Locate the cell with the specified text and output its (x, y) center coordinate. 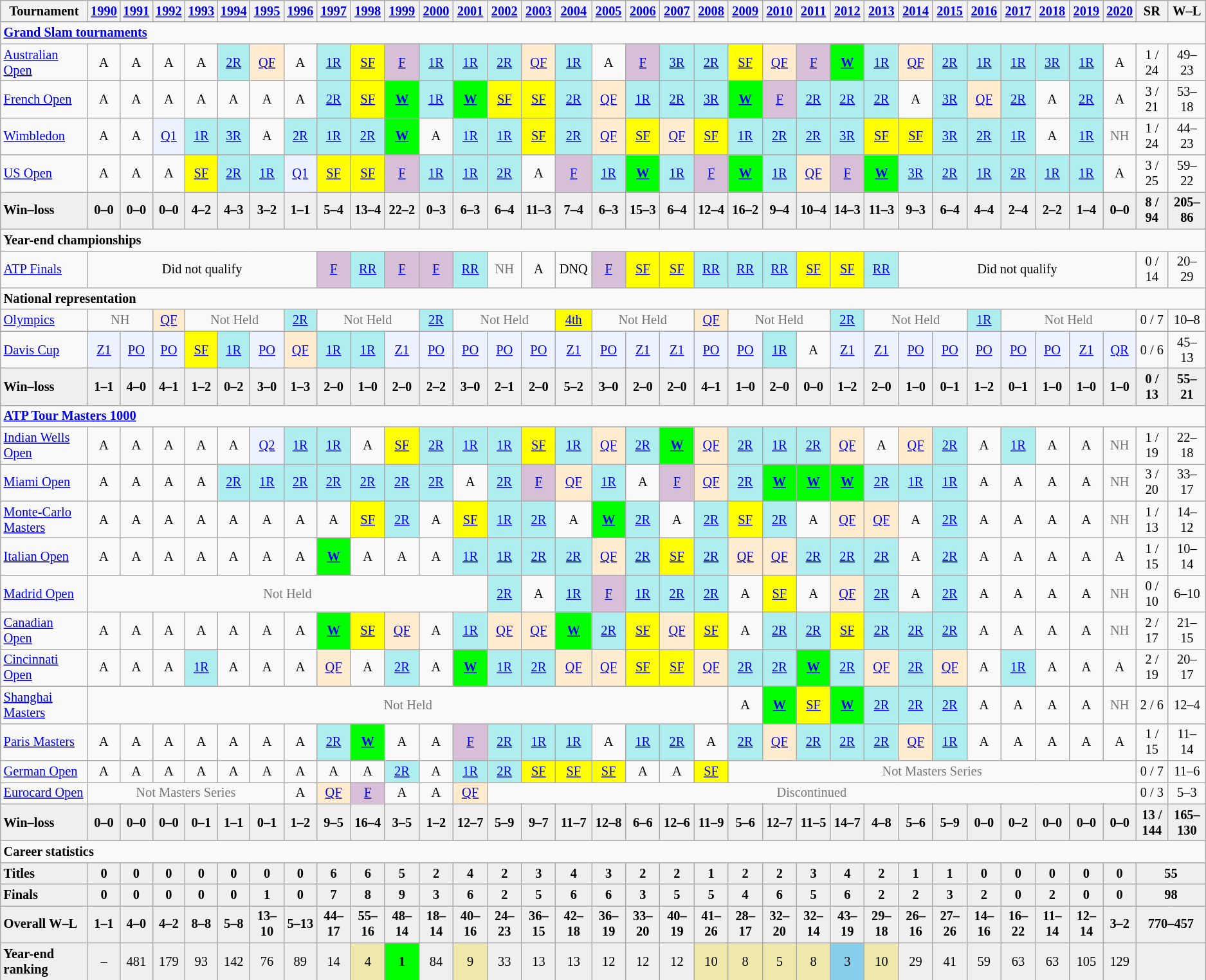
2001 (471, 11)
11–6 (1187, 771)
59–22 (1187, 174)
0 / 10 (1152, 594)
Italian Open (44, 556)
55–16 (368, 924)
22–2 (401, 210)
14–3 (848, 210)
14–16 (984, 924)
33 (504, 961)
Miami Open (44, 482)
ATP Finals (44, 269)
9–3 (916, 210)
2004 (574, 11)
DNQ (574, 269)
W–L (1187, 11)
29 (916, 961)
1992 (169, 11)
1 / 13 (1152, 520)
1–3 (300, 386)
4–3 (233, 210)
36–19 (608, 924)
42–18 (574, 924)
Australian Open (44, 62)
2019 (1086, 11)
12–6 (677, 822)
2–1 (504, 386)
44–17 (333, 924)
16–4 (368, 822)
36–15 (539, 924)
Titles (44, 873)
49–23 (1187, 62)
481 (136, 961)
2–4 (1018, 210)
3 / 20 (1152, 482)
32–20 (780, 924)
12–8 (608, 822)
40–16 (471, 924)
9–5 (333, 822)
3 / 25 (1152, 174)
33–20 (643, 924)
11–9 (711, 822)
10–8 (1187, 320)
3–5 (401, 822)
770–457 (1171, 924)
2 / 6 (1152, 705)
1–4 (1086, 210)
0 / 6 (1152, 350)
Discontinued (812, 793)
Cincinnati Open (44, 667)
0 / 13 (1152, 386)
3 / 21 (1152, 99)
84 (436, 961)
10–14 (1187, 556)
Paris Masters (44, 742)
2005 (608, 11)
27–26 (949, 924)
11–7 (574, 822)
15–3 (643, 210)
16–2 (745, 210)
Canadian Open (44, 631)
22–18 (1187, 446)
5–3 (1187, 793)
2 / 17 (1152, 631)
2000 (436, 11)
1991 (136, 11)
24–23 (504, 924)
5–4 (333, 210)
41–26 (711, 924)
2007 (677, 11)
4–4 (984, 210)
Grand Slam tournaments (603, 33)
Wimbledon (44, 136)
1995 (266, 11)
1997 (333, 11)
National representation (603, 298)
13–10 (266, 924)
French Open (44, 99)
28–17 (745, 924)
8 / 94 (1152, 210)
2 / 19 (1152, 667)
0 / 3 (1152, 793)
44–23 (1187, 136)
1996 (300, 11)
1993 (201, 11)
4th (574, 320)
55–21 (1187, 386)
0–3 (436, 210)
40–19 (677, 924)
13 / 144 (1152, 822)
165–130 (1187, 822)
48–14 (401, 924)
Q2 (266, 446)
6–10 (1187, 594)
2009 (745, 11)
2013 (881, 11)
2015 (949, 11)
Olympics (44, 320)
SR (1152, 11)
2017 (1018, 11)
Indian Wells Open (44, 446)
20–17 (1187, 667)
Madrid Open (44, 594)
5–8 (233, 924)
2008 (711, 11)
33–17 (1187, 482)
8–8 (201, 924)
1994 (233, 11)
2006 (643, 11)
14–12 (1187, 520)
1999 (401, 11)
1 / 19 (1152, 446)
2014 (916, 11)
29–18 (881, 924)
12–14 (1086, 924)
45–13 (1187, 350)
1998 (368, 11)
2018 (1052, 11)
53–18 (1187, 99)
98 (1171, 895)
16–22 (1018, 924)
German Open (44, 771)
Career statistics (603, 851)
QR (1119, 350)
55 (1171, 873)
7 (333, 895)
7–4 (574, 210)
5–13 (300, 924)
14 (333, 961)
2016 (984, 11)
10–4 (813, 210)
Monte-Carlo Masters (44, 520)
32–14 (813, 924)
105 (1086, 961)
ATP Tour Masters 1000 (603, 416)
US Open (44, 174)
Year-end championships (603, 240)
1990 (104, 11)
41 (949, 961)
59 (984, 961)
179 (169, 961)
2010 (780, 11)
0 / 14 (1152, 269)
2003 (539, 11)
21–15 (1187, 631)
9–4 (780, 210)
43–19 (848, 924)
205–86 (1187, 210)
9–7 (539, 822)
2020 (1119, 11)
5–2 (574, 386)
Year-end ranking (44, 961)
– (104, 961)
129 (1119, 961)
2012 (848, 11)
4–8 (881, 822)
6–6 (643, 822)
11–5 (813, 822)
142 (233, 961)
Overall W–L (44, 924)
89 (300, 961)
Finals (44, 895)
93 (201, 961)
76 (266, 961)
14–7 (848, 822)
Eurocard Open (44, 793)
Tournament (44, 11)
2011 (813, 11)
13–4 (368, 210)
20–29 (1187, 269)
18–14 (436, 924)
26–16 (916, 924)
Shanghai Masters (44, 705)
Davis Cup (44, 350)
2002 (504, 11)
